For the text-containing cell, return its midpoint in [x, y] coordinate format. 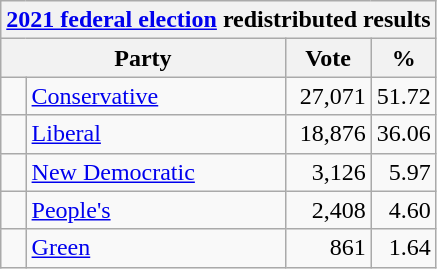
18,876 [328, 134]
1.64 [404, 248]
861 [328, 248]
3,126 [328, 172]
5.97 [404, 172]
New Democratic [156, 172]
Party [143, 58]
51.72 [404, 96]
36.06 [404, 134]
People's [156, 210]
2,408 [328, 210]
Green [156, 248]
27,071 [328, 96]
Liberal [156, 134]
4.60 [404, 210]
2021 federal election redistributed results [218, 20]
Conservative [156, 96]
% [404, 58]
Vote [328, 58]
